Scan for the cell matching the given text and deliver its [x, y] coordinate at center. 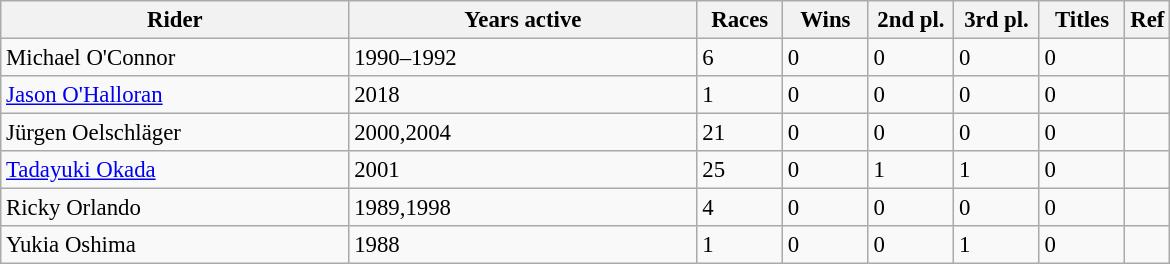
Years active [523, 20]
25 [740, 170]
1989,1998 [523, 208]
Titles [1082, 20]
6 [740, 58]
Yukia Oshima [175, 245]
Ricky Orlando [175, 208]
Wins [826, 20]
1990–1992 [523, 58]
3rd pl. [997, 20]
Jason O'Halloran [175, 95]
Ref [1148, 20]
Races [740, 20]
1988 [523, 245]
Jürgen Oelschläger [175, 133]
21 [740, 133]
2001 [523, 170]
Rider [175, 20]
2018 [523, 95]
4 [740, 208]
Tadayuki Okada [175, 170]
2000,2004 [523, 133]
Michael O'Connor [175, 58]
2nd pl. [911, 20]
